Scan for the cell matching the given text and deliver its [x, y] coordinate at center. 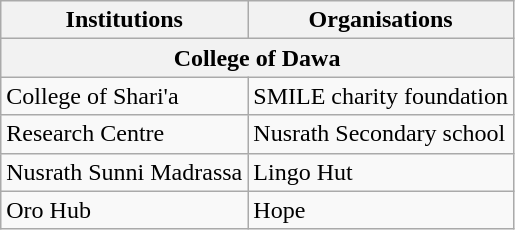
Lingo Hut [381, 172]
Institutions [124, 20]
Research Centre [124, 134]
College of Shari'a [124, 96]
College of Dawa [258, 58]
Organisations [381, 20]
Oro Hub [124, 210]
Nusrath Sunni Madrassa [124, 172]
Hope [381, 210]
Nusrath Secondary school [381, 134]
SMILE charity foundation [381, 96]
